Provide the [X, Y] coordinate of the cell's center where the given text is located.  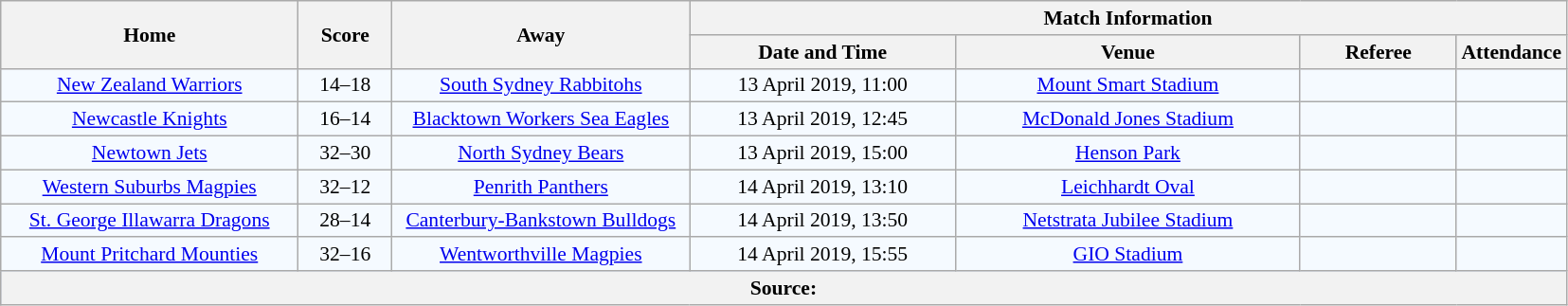
Match Information [1127, 18]
Date and Time [822, 52]
South Sydney Rabbitohs [541, 85]
Newtown Jets [150, 153]
16–14 [345, 119]
Referee [1378, 52]
13 April 2019, 11:00 [822, 85]
Western Suburbs Magpies [150, 187]
14 April 2019, 15:55 [822, 255]
Attendance [1511, 52]
14–18 [345, 85]
32–12 [345, 187]
Newcastle Knights [150, 119]
Netstrata Jubilee Stadium [1128, 221]
Penrith Panthers [541, 187]
New Zealand Warriors [150, 85]
Wentworthville Magpies [541, 255]
14 April 2019, 13:50 [822, 221]
McDonald Jones Stadium [1128, 119]
Score [345, 34]
32–16 [345, 255]
13 April 2019, 12:45 [822, 119]
Mount Pritchard Mounties [150, 255]
Venue [1128, 52]
32–30 [345, 153]
28–14 [345, 221]
North Sydney Bears [541, 153]
GIO Stadium [1128, 255]
14 April 2019, 13:10 [822, 187]
13 April 2019, 15:00 [822, 153]
Leichhardt Oval [1128, 187]
Blacktown Workers Sea Eagles [541, 119]
Away [541, 34]
Mount Smart Stadium [1128, 85]
Canterbury-Bankstown Bulldogs [541, 221]
St. George Illawarra Dragons [150, 221]
Home [150, 34]
Henson Park [1128, 153]
Source: [784, 288]
